Detect which cell encompasses the target text, then output its [X, Y] center coordinate. 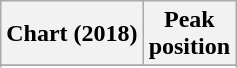
Peakposition [189, 34]
Chart (2018) [72, 34]
